Find where the given text appears and provide that cell's center as (x, y) coordinate. 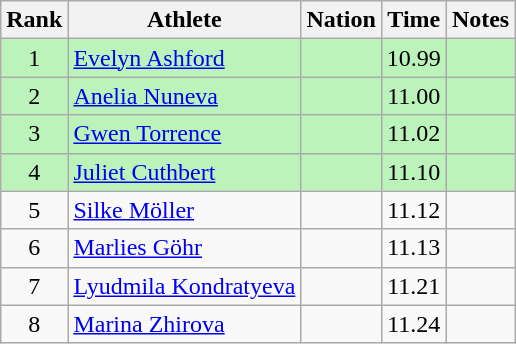
Nation (341, 20)
11.12 (414, 210)
11.24 (414, 324)
6 (34, 248)
Juliet Cuthbert (184, 172)
Time (414, 20)
8 (34, 324)
Athlete (184, 20)
1 (34, 58)
Rank (34, 20)
11.21 (414, 286)
Lyudmila Kondratyeva (184, 286)
11.02 (414, 134)
11.10 (414, 172)
2 (34, 96)
5 (34, 210)
Evelyn Ashford (184, 58)
Silke Möller (184, 210)
4 (34, 172)
Notes (480, 20)
Gwen Torrence (184, 134)
11.00 (414, 96)
Marlies Göhr (184, 248)
Marina Zhirova (184, 324)
3 (34, 134)
7 (34, 286)
Anelia Nuneva (184, 96)
10.99 (414, 58)
11.13 (414, 248)
